Search for the cell housing the specified text and yield its (X, Y) center coordinate. 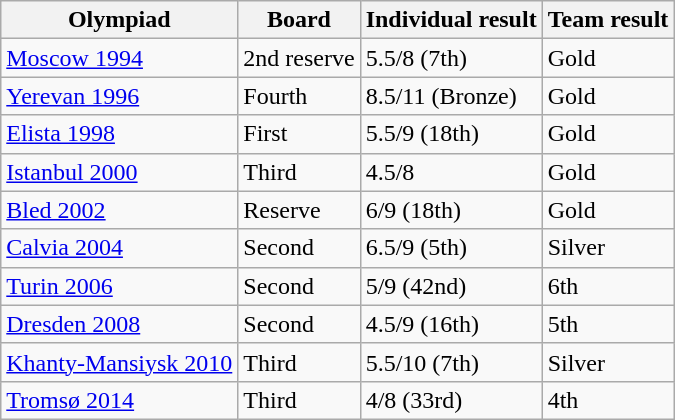
Yerevan 1996 (120, 96)
Board (299, 20)
First (299, 134)
Istanbul 2000 (120, 172)
Bled 2002 (120, 210)
4.5/9 (16th) (451, 324)
Tromsø 2014 (120, 400)
5.5/8 (7th) (451, 58)
2nd reserve (299, 58)
8.5/11 (Bronze) (451, 96)
6.5/9 (5th) (451, 248)
4.5/8 (451, 172)
Moscow 1994 (120, 58)
5.5/10 (7th) (451, 362)
6/9 (18th) (451, 210)
Reserve (299, 210)
Fourth (299, 96)
5.5/9 (18th) (451, 134)
Turin 2006 (120, 286)
Calvia 2004 (120, 248)
Elista 1998 (120, 134)
4th (608, 400)
Dresden 2008 (120, 324)
Khanty-Mansiysk 2010 (120, 362)
Team result (608, 20)
Individual result (451, 20)
6th (608, 286)
4/8 (33rd) (451, 400)
Olympiad (120, 20)
5th (608, 324)
5/9 (42nd) (451, 286)
